From the cell containing the given text, extract its center point as [x, y] coordinate. 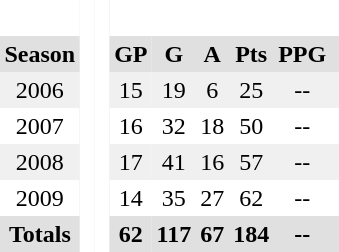
25 [252, 90]
2009 [40, 198]
Totals [40, 234]
57 [252, 162]
Pts [252, 54]
184 [252, 234]
35 [174, 198]
PPG [302, 54]
117 [174, 234]
Season [40, 54]
50 [252, 126]
6 [212, 90]
32 [174, 126]
2006 [40, 90]
2008 [40, 162]
2007 [40, 126]
67 [212, 234]
18 [212, 126]
14 [131, 198]
G [174, 54]
17 [131, 162]
41 [174, 162]
GP [131, 54]
15 [131, 90]
19 [174, 90]
A [212, 54]
27 [212, 198]
